Return the (x, y) coordinate for the center point of the cell that contains the specified text.  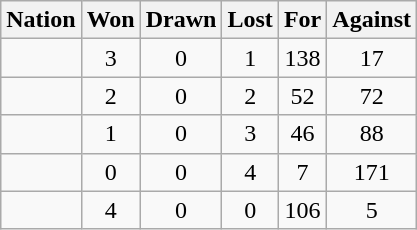
Lost (250, 20)
Against (372, 20)
Won (110, 20)
106 (302, 210)
138 (302, 58)
72 (372, 96)
For (302, 20)
171 (372, 172)
17 (372, 58)
7 (302, 172)
5 (372, 210)
Drawn (181, 20)
46 (302, 134)
88 (372, 134)
52 (302, 96)
Nation (41, 20)
